Detect which cell encompasses the target text, then output its (x, y) center coordinate. 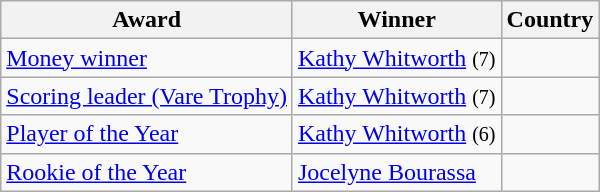
Award (147, 20)
Money winner (147, 58)
Kathy Whitworth (6) (396, 134)
Player of the Year (147, 134)
Rookie of the Year (147, 172)
Jocelyne Bourassa (396, 172)
Winner (396, 20)
Scoring leader (Vare Trophy) (147, 96)
Country (550, 20)
